Locate the cell with the specified text and output its [X, Y] center coordinate. 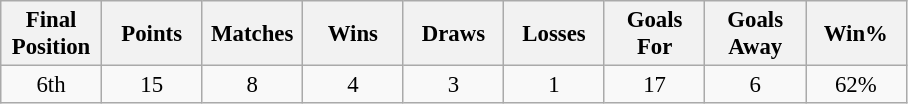
Goals Away [756, 34]
Draws [454, 34]
Losses [554, 34]
Goals For [654, 34]
15 [152, 85]
3 [454, 85]
Final Position [52, 34]
62% [856, 85]
17 [654, 85]
4 [354, 85]
Matches [252, 34]
Win% [856, 34]
8 [252, 85]
6 [756, 85]
Points [152, 34]
Wins [354, 34]
6th [52, 85]
1 [554, 85]
